Detect which cell encompasses the target text, then output its [X, Y] center coordinate. 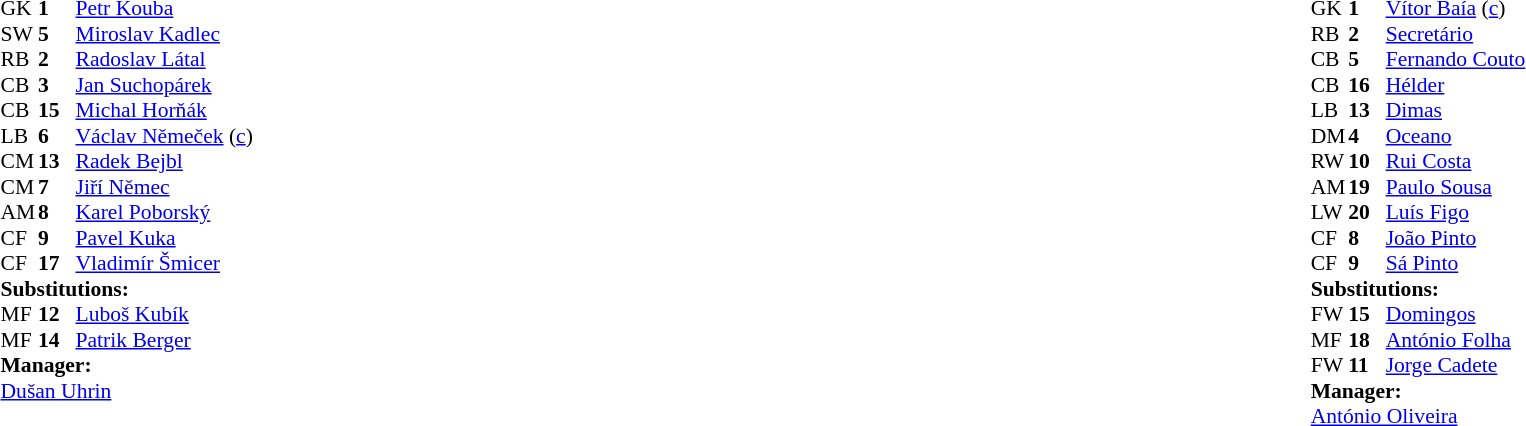
Secretário [1456, 34]
Pavel Kuka [164, 238]
Luboš Kubík [164, 315]
Dušan Uhrin [126, 391]
Jan Suchopárek [164, 85]
3 [57, 85]
14 [57, 340]
LW [1330, 213]
João Pinto [1456, 238]
Hélder [1456, 85]
19 [1367, 187]
António Folha [1456, 340]
Miroslav Kadlec [164, 34]
18 [1367, 340]
Jiří Němec [164, 187]
Jorge Cadete [1456, 365]
Vladimír Šmicer [164, 263]
Domingos [1456, 315]
10 [1367, 161]
7 [57, 187]
Luís Figo [1456, 213]
Paulo Sousa [1456, 187]
Michal Horňák [164, 111]
RW [1330, 161]
11 [1367, 365]
Sá Pinto [1456, 263]
Václav Němeček (c) [164, 136]
17 [57, 263]
12 [57, 315]
Karel Poborský [164, 213]
DM [1330, 136]
SW [19, 34]
Radoslav Látal [164, 59]
Dimas [1456, 111]
20 [1367, 213]
6 [57, 136]
16 [1367, 85]
Patrik Berger [164, 340]
Radek Bejbl [164, 161]
Oceano [1456, 136]
Fernando Couto [1456, 59]
4 [1367, 136]
Rui Costa [1456, 161]
